Search for the cell housing the specified text and yield its (X, Y) center coordinate. 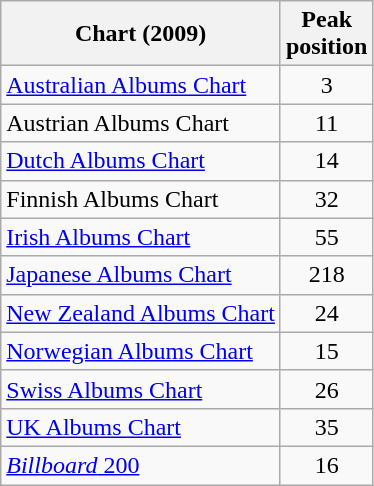
New Zealand Albums Chart (141, 313)
Japanese Albums Chart (141, 275)
24 (326, 313)
Austrian Albums Chart (141, 123)
218 (326, 275)
14 (326, 161)
16 (326, 465)
11 (326, 123)
Finnish Albums Chart (141, 199)
Australian Albums Chart (141, 85)
15 (326, 351)
26 (326, 389)
Billboard 200 (141, 465)
Irish Albums Chart (141, 237)
Swiss Albums Chart (141, 389)
Norwegian Albums Chart (141, 351)
Dutch Albums Chart (141, 161)
3 (326, 85)
Chart (2009) (141, 34)
UK Albums Chart (141, 427)
55 (326, 237)
32 (326, 199)
Peak position (326, 34)
35 (326, 427)
